Return the [X, Y] coordinate for the center point of the cell that contains the specified text.  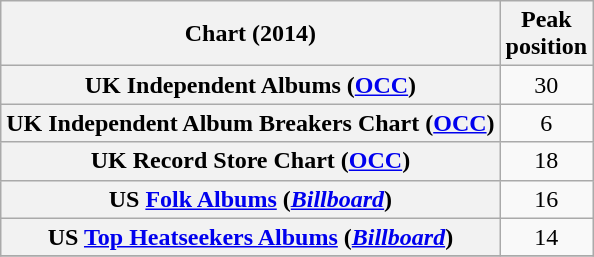
UK Record Store Chart (OCC) [250, 161]
US Folk Albums (Billboard) [250, 199]
14 [546, 237]
Chart (2014) [250, 34]
30 [546, 85]
Peak position [546, 34]
18 [546, 161]
US Top Heatseekers Albums (Billboard) [250, 237]
6 [546, 123]
UK Independent Albums (OCC) [250, 85]
UK Independent Album Breakers Chart (OCC) [250, 123]
16 [546, 199]
